From the cell containing the given text, extract its center point as [X, Y] coordinate. 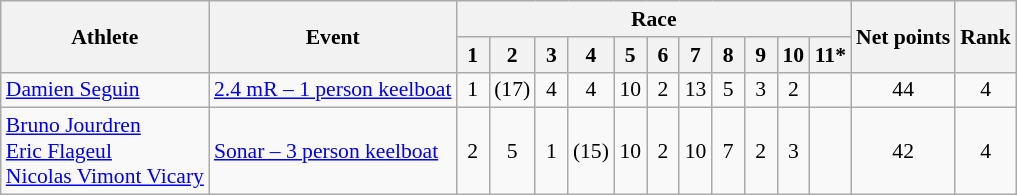
Athlete [105, 36]
44 [903, 90]
Rank [986, 36]
Damien Seguin [105, 90]
(17) [512, 90]
8 [728, 55]
11* [830, 55]
13 [696, 90]
2.4 mR – 1 person keelboat [333, 90]
9 [760, 55]
Race [654, 19]
Sonar – 3 person keelboat [333, 152]
Net points [903, 36]
(15) [591, 152]
42 [903, 152]
Bruno Jourdren Eric Flageul Nicolas Vimont Vicary [105, 152]
6 [664, 55]
Event [333, 36]
